From the cell containing the given text, extract its center point as [X, Y] coordinate. 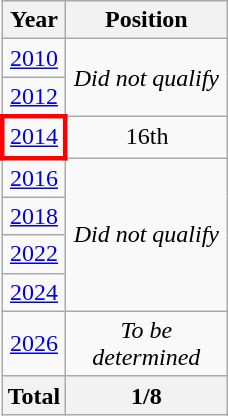
2010 [34, 58]
Position [146, 20]
1/8 [146, 395]
2022 [34, 254]
16th [146, 136]
2026 [34, 344]
Year [34, 20]
2016 [34, 178]
2012 [34, 97]
2014 [34, 136]
To be determined [146, 344]
2018 [34, 216]
2024 [34, 292]
Total [34, 395]
